Detect which cell encompasses the target text, then output its (x, y) center coordinate. 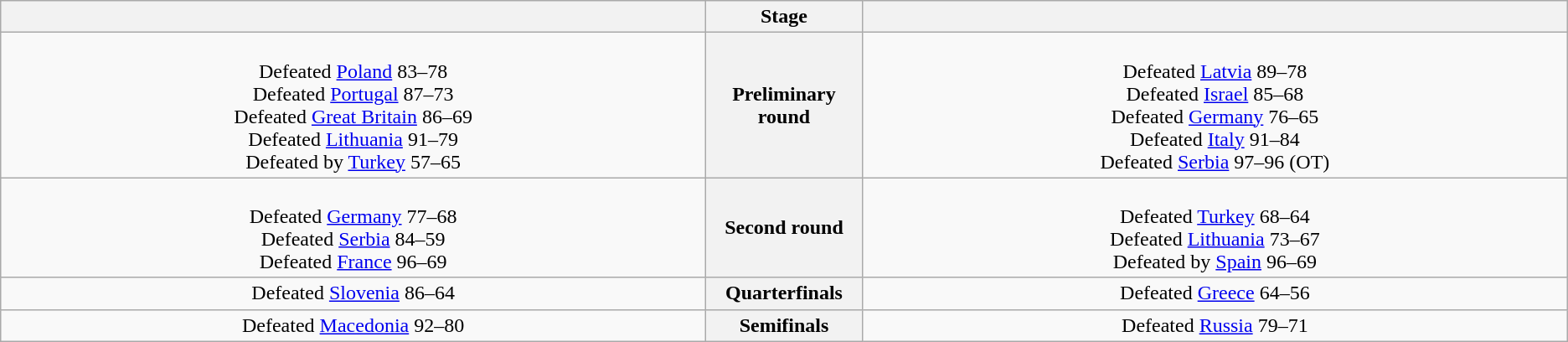
Quarterfinals (784, 293)
Preliminary round (784, 106)
Semifinals (784, 325)
Defeated Latvia 89–78 Defeated Israel 85–68 Defeated Germany 76–65 Defeated Italy 91–84 Defeated Serbia 97–96 (OT) (1215, 106)
Defeated Germany 77–68 Defeated Serbia 84–59 Defeated France 96–69 (353, 228)
Defeated Macedonia 92–80 (353, 325)
Defeated Poland 83–78 Defeated Portugal 87–73 Defeated Great Britain 86–69 Defeated Lithuania 91–79 Defeated by Turkey 57–65 (353, 106)
Defeated Turkey 68–64 Defeated Lithuania 73–67 Defeated by Spain 96–69 (1215, 228)
Defeated Slovenia 86–64 (353, 293)
Defeated Greece 64–56 (1215, 293)
Stage (784, 17)
Defeated Russia 79–71 (1215, 325)
Second round (784, 228)
